Search for the cell housing the specified text and yield its (X, Y) center coordinate. 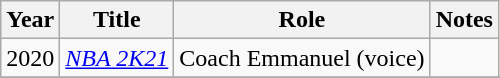
Coach Emmanuel (voice) (302, 58)
Notes (464, 20)
NBA 2K21 (117, 58)
Year (30, 20)
Title (117, 20)
Role (302, 20)
2020 (30, 58)
